For the text-containing cell, return its midpoint in [X, Y] coordinate format. 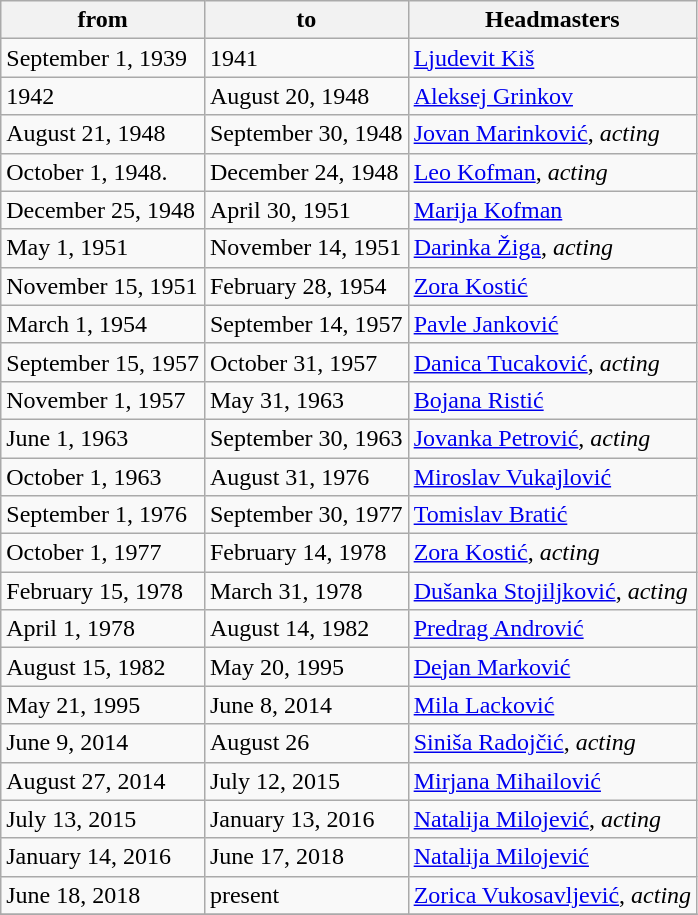
Jovan Marinković, acting [552, 134]
August 14, 1982 [306, 629]
from [103, 20]
Danica Tucaković, acting [552, 362]
Mila Lacković [552, 705]
February 15, 1978 [103, 591]
January 14, 2016 [103, 857]
October 1, 1963 [103, 477]
to [306, 20]
Siniša Radojčić, acting [552, 743]
Marija Kofman [552, 210]
July 12, 2015 [306, 781]
Dušanka Stojiljković, acting [552, 591]
April 1, 1978 [103, 629]
1942 [103, 96]
August 15, 1982 [103, 667]
June 18, 2018 [103, 895]
October 1, 1977 [103, 553]
Headmasters [552, 20]
February 14, 1978 [306, 553]
August 20, 1948 [306, 96]
February 28, 1954 [306, 286]
May 20, 1995 [306, 667]
August 27, 2014 [103, 781]
September 1, 1939 [103, 58]
Tomislav Bratić [552, 515]
October 1, 1948. [103, 172]
April 30, 1951 [306, 210]
Darinka Žiga, acting [552, 248]
June 17, 2018 [306, 857]
December 25, 1948 [103, 210]
November 1, 1957 [103, 400]
December 24, 1948 [306, 172]
June 9, 2014 [103, 743]
May 21, 1995 [103, 705]
Zorica Vukosavljević, acting [552, 895]
March 1, 1954 [103, 324]
Ljudevit Kiš [552, 58]
November 14, 1951 [306, 248]
July 13, 2015 [103, 819]
Natalija Milojević, acting [552, 819]
August 26 [306, 743]
January 13, 2016 [306, 819]
June 8, 2014 [306, 705]
Miroslav Vukajlović [552, 477]
1941 [306, 58]
Zora Kostić [552, 286]
Predrag Andrović [552, 629]
September 30, 1977 [306, 515]
Aleksej Grinkov [552, 96]
Leo Kofman, acting [552, 172]
Mirjana Mihailović [552, 781]
March 31, 1978 [306, 591]
October 31, 1957 [306, 362]
September 1, 1976 [103, 515]
November 15, 1951 [103, 286]
Zora Kostić, acting [552, 553]
May 1, 1951 [103, 248]
August 21, 1948 [103, 134]
June 1, 1963 [103, 438]
Natalija Milojević [552, 857]
Dejan Marković [552, 667]
September 15, 1957 [103, 362]
September 14, 1957 [306, 324]
August 31, 1976 [306, 477]
present [306, 895]
Bojana Ristić [552, 400]
September 30, 1963 [306, 438]
Jovanka Petrović, acting [552, 438]
May 31, 1963 [306, 400]
September 30, 1948 [306, 134]
Pavle Janković [552, 324]
